Provide the (X, Y) coordinate of the cell's center where the given text is located.  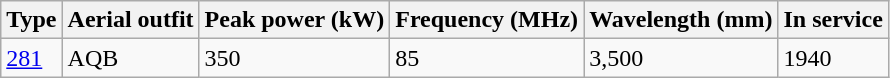
Frequency (MHz) (487, 20)
85 (487, 58)
350 (294, 58)
In service (833, 20)
Peak power (kW) (294, 20)
Type (32, 20)
Aerial outfit (130, 20)
281 (32, 58)
AQB (130, 58)
Wavelength (mm) (681, 20)
1940 (833, 58)
3,500 (681, 58)
